Identify which cell holds the provided text, then report its (X, Y) central coordinate. 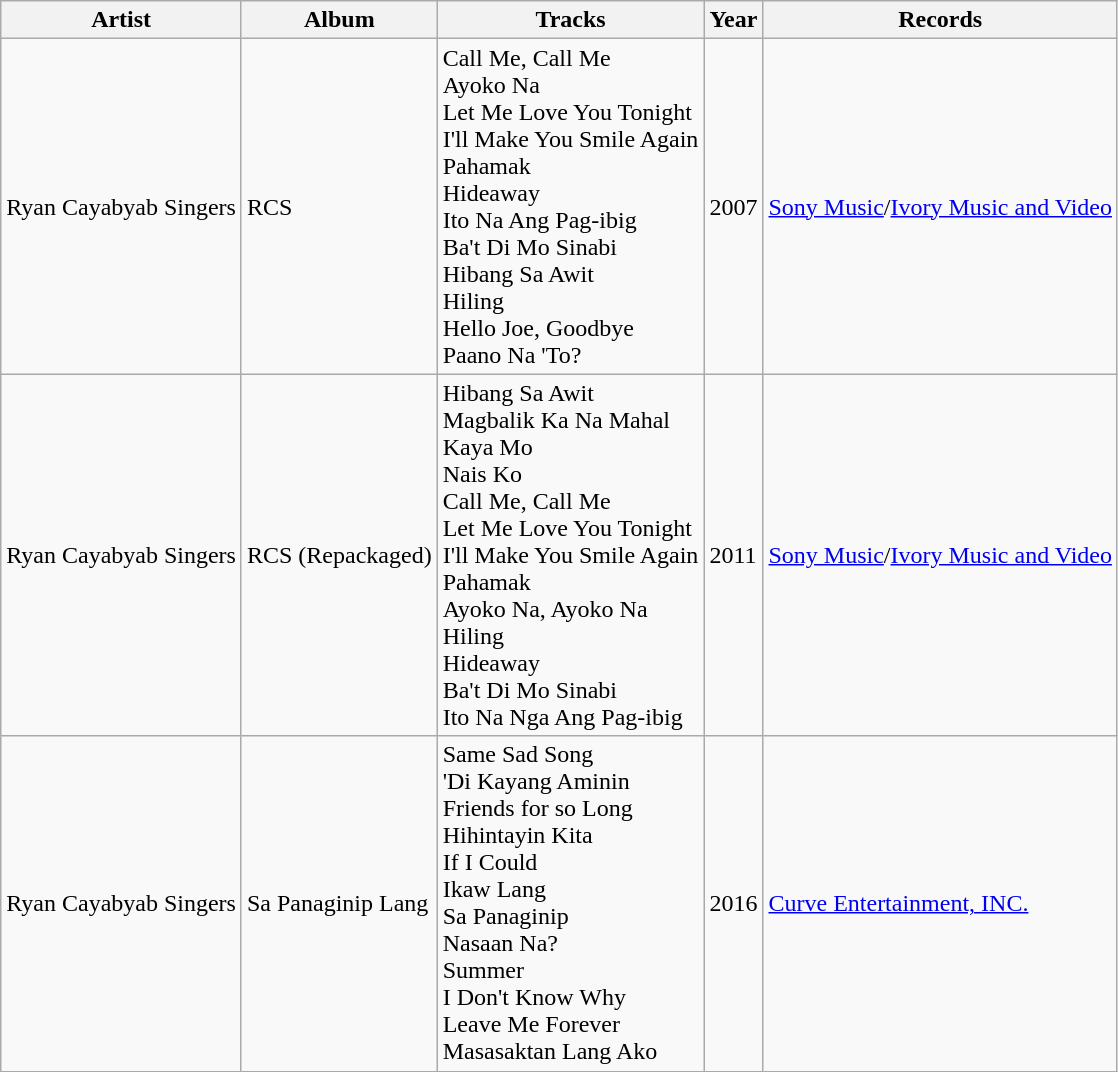
2007 (734, 206)
Album (339, 20)
Curve Entertainment, INC. (940, 904)
RCS (Repackaged) (339, 555)
Artist (122, 20)
2016 (734, 904)
Year (734, 20)
Records (940, 20)
Tracks (570, 20)
2011 (734, 555)
RCS (339, 206)
Sa Panaginip Lang (339, 904)
